Find where the given text appears and provide that cell's center as (X, Y) coordinate. 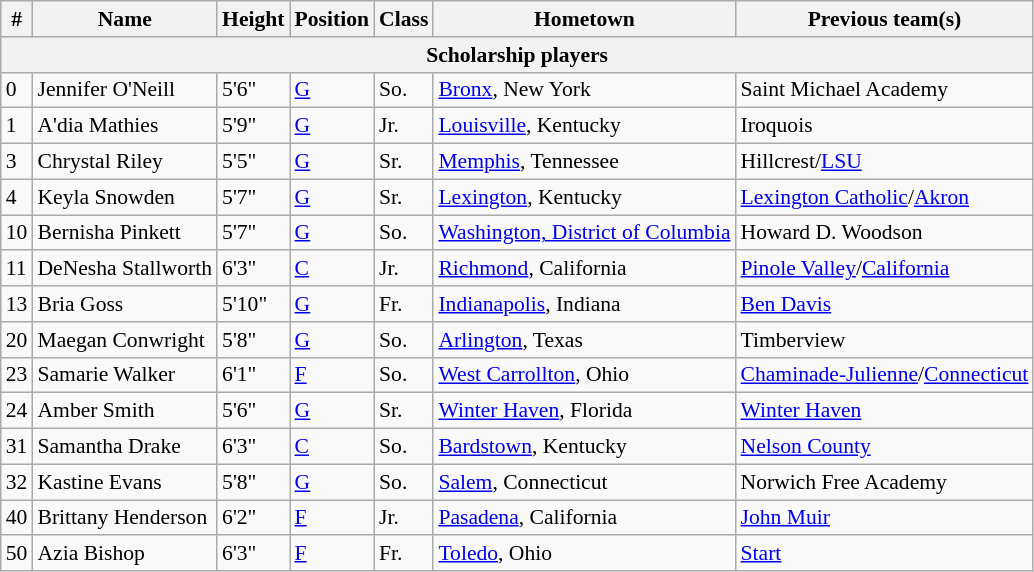
Samarie Walker (124, 375)
Iroquois (885, 126)
DeNesha Stallworth (124, 269)
Samantha Drake (124, 447)
Chaminade-Julienne/Connecticut (885, 375)
50 (17, 554)
11 (17, 269)
Pasadena, California (584, 518)
5'9" (253, 126)
Position (332, 19)
Scholarship players (518, 55)
Bernisha Pinkett (124, 233)
23 (17, 375)
Start (885, 554)
Lexington, Kentucky (584, 197)
Lexington Catholic/Akron (885, 197)
Hometown (584, 19)
Howard D. Woodson (885, 233)
Kastine Evans (124, 482)
Previous team(s) (885, 19)
Chrystal Riley (124, 162)
Name (124, 19)
13 (17, 304)
Bria Goss (124, 304)
5'10" (253, 304)
Indianapolis, Indiana (584, 304)
Bardstown, Kentucky (584, 447)
20 (17, 340)
Memphis, Tennessee (584, 162)
Hillcrest/LSU (885, 162)
Washington, District of Columbia (584, 233)
Norwich Free Academy (885, 482)
Pinole Valley/California (885, 269)
Amber Smith (124, 411)
A'dia Mathies (124, 126)
10 (17, 233)
Arlington, Texas (584, 340)
Ben Davis (885, 304)
1 (17, 126)
5'5" (253, 162)
4 (17, 197)
Bronx, New York (584, 90)
Salem, Connecticut (584, 482)
6'2" (253, 518)
Nelson County (885, 447)
Height (253, 19)
3 (17, 162)
Richmond, California (584, 269)
Jennifer O'Neill (124, 90)
0 (17, 90)
Toledo, Ohio (584, 554)
Winter Haven (885, 411)
Winter Haven, Florida (584, 411)
40 (17, 518)
Brittany Henderson (124, 518)
31 (17, 447)
24 (17, 411)
John Muir (885, 518)
Azia Bishop (124, 554)
6'1" (253, 375)
Louisville, Kentucky (584, 126)
Maegan Conwright (124, 340)
# (17, 19)
Saint Michael Academy (885, 90)
Keyla Snowden (124, 197)
32 (17, 482)
Class (404, 19)
Timberview (885, 340)
West Carrollton, Ohio (584, 375)
